Detect which cell encompasses the target text, then output its [x, y] center coordinate. 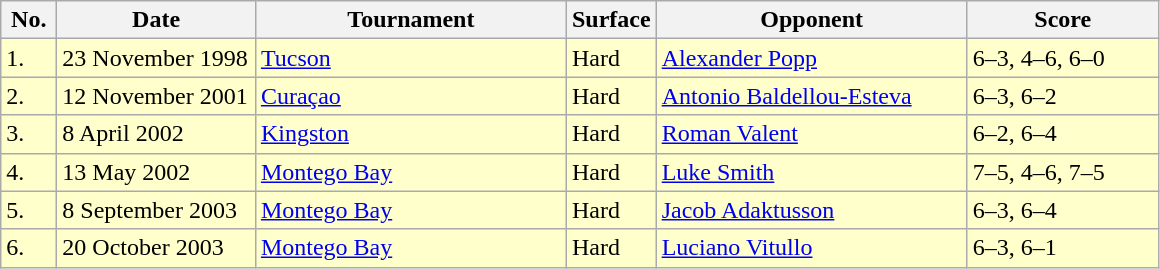
1. [29, 58]
Alexander Popp [812, 58]
Luke Smith [812, 172]
6–3, 6–1 [1062, 248]
Luciano Vitullo [812, 248]
Date [156, 20]
Antonio Baldellou-Esteva [812, 96]
Opponent [812, 20]
2. [29, 96]
4. [29, 172]
Surface [611, 20]
No. [29, 20]
3. [29, 134]
Tucson [410, 58]
7–5, 4–6, 7–5 [1062, 172]
20 October 2003 [156, 248]
Kingston [410, 134]
Tournament [410, 20]
5. [29, 210]
6–2, 6–4 [1062, 134]
12 November 2001 [156, 96]
6–3, 6–4 [1062, 210]
Roman Valent [812, 134]
Score [1062, 20]
Curaçao [410, 96]
8 April 2002 [156, 134]
Jacob Adaktusson [812, 210]
8 September 2003 [156, 210]
13 May 2002 [156, 172]
6–3, 4–6, 6–0 [1062, 58]
6–3, 6–2 [1062, 96]
23 November 1998 [156, 58]
6. [29, 248]
